Identify which cell holds the provided text, then report its [x, y] central coordinate. 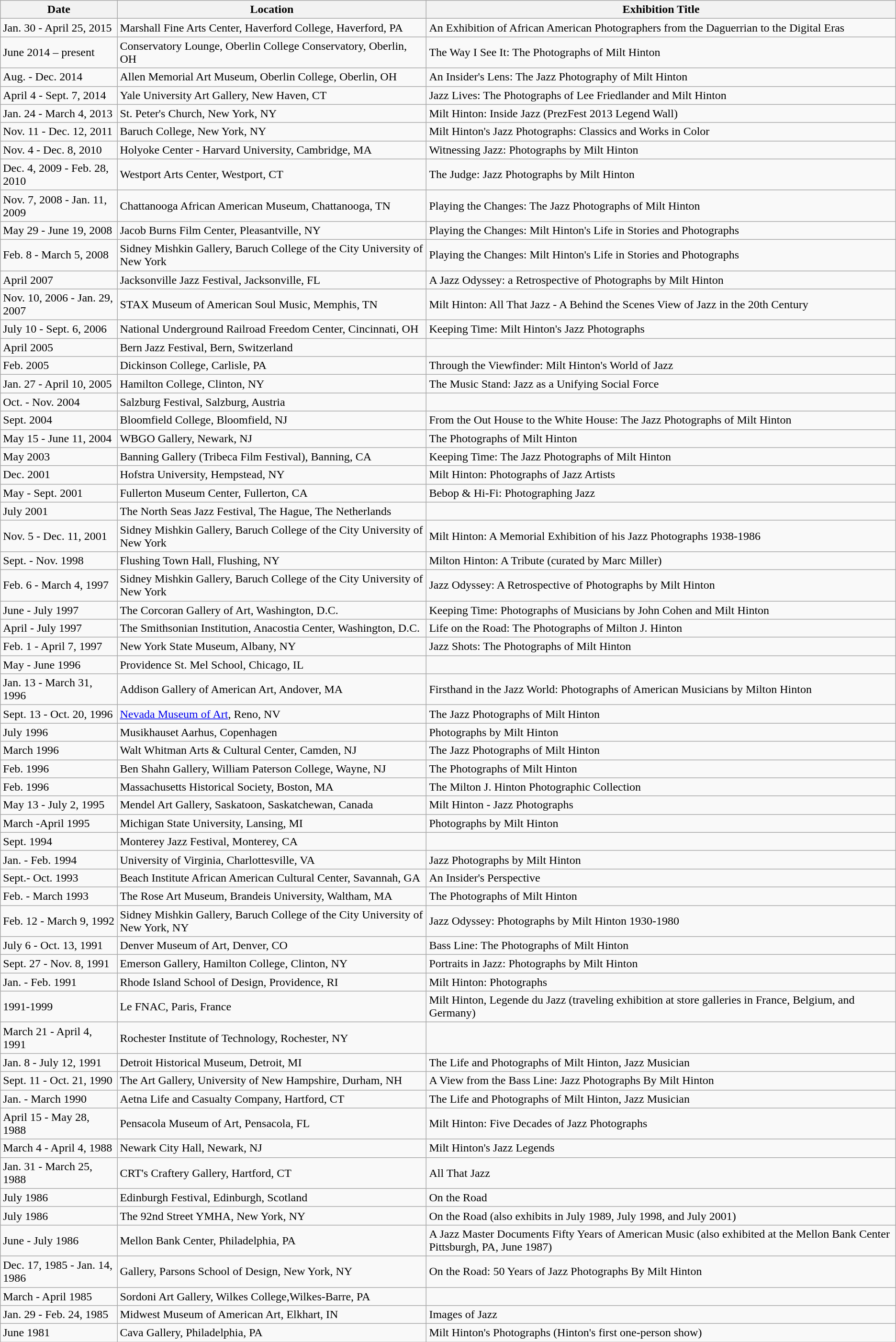
May 13 - July 2, 1995 [59, 805]
Feb. 1 - April 7, 1997 [59, 647]
Nov. 4 - Dec. 8, 2010 [59, 150]
Monterey Jazz Festival, Monterey, CA [272, 841]
Dec. 4, 2009 - Feb. 28, 2010 [59, 174]
1991-1999 [59, 1007]
Milt Hinton: Five Decades of Jazz Photographs [661, 1124]
Feb. 12 - March 9, 1992 [59, 921]
The Rose Art Museum, Brandeis University, Waltham, MA [272, 896]
From the Out House to the White House: The Jazz Photographs of Milt Hinton [661, 420]
May 2003 [59, 457]
April 15 - May 28, 1988 [59, 1124]
An Insider's Perspective [661, 878]
July 1996 [59, 732]
Mellon Bank Center, Philadelphia, PA [272, 1241]
Images of Jazz [661, 1315]
Jan. 24 - March 4, 2013 [59, 113]
Banning Gallery (Tribeca Film Festival), Banning, CA [272, 457]
Nov. 10, 2006 - Jan. 29, 2007 [59, 304]
Sept.- Oct. 1993 [59, 878]
Baruch College, New York, NY [272, 132]
Pensacola Museum of Art, Pensacola, FL [272, 1124]
Detroit Historical Museum, Detroit, MI [272, 1062]
Jan. - Feb. 1991 [59, 982]
Bass Line: The Photographs of Milt Hinton [661, 946]
July 6 - Oct. 13, 1991 [59, 946]
Milt Hinton: Photographs [661, 982]
Jan. 29 - Feb. 24, 1985 [59, 1315]
On the Road [661, 1197]
Jazz Photographs by Milt Hinton [661, 860]
Portraits in Jazz: Photographs by Milt Hinton [661, 964]
Dec. 17, 1985 - Jan. 14, 1986 [59, 1271]
Oct. - Nov. 2004 [59, 402]
Sept. 2004 [59, 420]
Playing the Changes: The Jazz Photographs of Milt Hinton [661, 206]
Jazz Shots: The Photographs of Milt Hinton [661, 647]
Milt Hinton: All That Jazz - A Behind the Scenes View of Jazz in the 20th Century [661, 304]
June 2014 – present [59, 53]
Westport Arts Center, Westport, CT [272, 174]
Sept. - Nov. 1998 [59, 560]
June 1981 [59, 1333]
National Underground Railroad Freedom Center, Cincinnati, OH [272, 329]
Feb. - March 1993 [59, 896]
Cava Gallery, Philadelphia, PA [272, 1333]
June - July 1986 [59, 1241]
Jan. 31 - March 25, 1988 [59, 1173]
Nevada Museum of Art, Reno, NV [272, 714]
March 4 - April 4, 1988 [59, 1148]
The 92nd Street YMHA, New York, NY [272, 1216]
Location [272, 10]
Sordoni Art Gallery, Wilkes College,Wilkes-Barre, PA [272, 1297]
March 21 - April 4, 1991 [59, 1038]
Exhibition Title [661, 10]
The Music Stand: Jazz as a Unifying Social Force [661, 384]
March -April 1995 [59, 823]
Allen Memorial Art Museum, Oberlin College, Oberlin, OH [272, 77]
Jan. 30 - April 25, 2015 [59, 28]
May 29 - June 19, 2008 [59, 230]
Massachusetts Historical Society, Boston, MA [272, 787]
Nov. 11 - Dec. 12, 2011 [59, 132]
New York State Museum, Albany, NY [272, 647]
Milt Hinton's Photographs (Hinton's first one-person show) [661, 1333]
STAX Museum of American Soul Music, Memphis, TN [272, 304]
Mendel Art Gallery, Saskatoon, Saskatchewan, Canada [272, 805]
Sept. 11 - Oct. 21, 1990 [59, 1081]
Jazz Odyssey: A Retrospective of Photographs by Milt Hinton [661, 585]
Milt Hinton's Jazz Photographs: Classics and Works in Color [661, 132]
Walt Whitman Arts & Cultural Center, Camden, NJ [272, 750]
All That Jazz [661, 1173]
Le FNAC, Paris, France [272, 1007]
Life on the Road: The Photographs of Milton J. Hinton [661, 628]
Chattanooga African American Museum, Chattanooga, TN [272, 206]
Hofstra University, Hempstead, NY [272, 475]
Dickinson College, Carlisle, PA [272, 366]
Dec. 2001 [59, 475]
Jan. - Feb. 1994 [59, 860]
Holyoke Center - Harvard University, Cambridge, MA [272, 150]
Beach Institute African American Cultural Center, Savannah, GA [272, 878]
Witnessing Jazz: Photographs by Milt Hinton [661, 150]
Firsthand in the Jazz World: Photographs of American Musicians by Milton Hinton [661, 689]
Midwest Museum of American Art, Elkhart, IN [272, 1315]
Newark City Hall, Newark, NJ [272, 1148]
Sept. 1994 [59, 841]
Hamilton College, Clinton, NY [272, 384]
March - April 1985 [59, 1297]
Rochester Institute of Technology, Rochester, NY [272, 1038]
May - June 1996 [59, 665]
St. Peter's Church, New York, NY [272, 113]
Jazz Odyssey: Photographs by Milt Hinton 1930-1980 [661, 921]
Bebop & Hi-Fi: Photographing Jazz [661, 493]
Gallery, Parsons School of Design, New York, NY [272, 1271]
Through the Viewfinder: Milt Hinton's World of Jazz [661, 366]
The Corcoran Gallery of Art, Washington, D.C. [272, 610]
Jan. 8 - July 12, 1991 [59, 1062]
Keeping Time: Milt Hinton's Jazz Photographs [661, 329]
Keeping Time: The Jazz Photographs of Milt Hinton [661, 457]
June - July 1997 [59, 610]
Nov. 5 - Dec. 11, 2001 [59, 536]
July 2001 [59, 511]
Jan. - March 1990 [59, 1099]
The Art Gallery, University of New Hampshire, Durham, NH [272, 1081]
Date [59, 10]
Musikhauset Aarhus, Copenhagen [272, 732]
Milt Hinton's Jazz Legends [661, 1148]
Ben Shahn Gallery, William Paterson College, Wayne, NJ [272, 769]
Jan. 13 - March 31, 1996 [59, 689]
Jacob Burns Film Center, Pleasantville, NY [272, 230]
Denver Museum of Art, Denver, CO [272, 946]
Milton Hinton: A Tribute (curated by Marc Miller) [661, 560]
April 4 - Sept. 7, 2014 [59, 95]
Salzburg Festival, Salzburg, Austria [272, 402]
Feb. 2005 [59, 366]
Milt Hinton: Photographs of Jazz Artists [661, 475]
Flushing Town Hall, Flushing, NY [272, 560]
The Milton J. Hinton Photographic Collection [661, 787]
Emerson Gallery, Hamilton College, Clinton, NY [272, 964]
Yale University Art Gallery, New Haven, CT [272, 95]
Addison Gallery of American Art, Andover, MA [272, 689]
Keeping Time: Photographs of Musicians by John Cohen and Milt Hinton [661, 610]
Milt Hinton - Jazz Photographs [661, 805]
CRT's Craftery Gallery, Hartford, CT [272, 1173]
Sept. 13 - Oct. 20, 1996 [59, 714]
April - July 1997 [59, 628]
Jacksonville Jazz Festival, Jacksonville, FL [272, 280]
Milt Hinton: Inside Jazz (PrezFest 2013 Legend Wall) [661, 113]
An Insider's Lens: The Jazz Photography of Milt Hinton [661, 77]
April 2007 [59, 280]
A Jazz Odyssey: a Retrospective of Photographs by Milt Hinton [661, 280]
Sept. 27 - Nov. 8, 1991 [59, 964]
Rhode Island School of Design, Providence, RI [272, 982]
A View from the Bass Line: Jazz Photographs By Milt Hinton [661, 1081]
Aetna Life and Casualty Company, Hartford, CT [272, 1099]
Bern Jazz Festival, Bern, Switzerland [272, 347]
Milt Hinton: A Memorial Exhibition of his Jazz Photographs 1938-1986 [661, 536]
WBGO Gallery, Newark, NJ [272, 438]
Conservatory Lounge, Oberlin College Conservatory, Oberlin, OH [272, 53]
Michigan State University, Lansing, MI [272, 823]
The Way I See It: The Photographs of Milt Hinton [661, 53]
Fullerton Museum Center, Fullerton, CA [272, 493]
April 2005 [59, 347]
May - Sept. 2001 [59, 493]
July 10 - Sept. 6, 2006 [59, 329]
Aug. - Dec. 2014 [59, 77]
A Jazz Master Documents Fifty Years of American Music (also exhibited at the Mellon Bank Center Pittsburgh, PA, June 1987) [661, 1241]
May 15 - June 11, 2004 [59, 438]
Providence St. Mel School, Chicago, IL [272, 665]
Feb. 8 - March 5, 2008 [59, 255]
Marshall Fine Arts Center, Haverford College, Haverford, PA [272, 28]
University of Virginia, Charlottesville, VA [272, 860]
The Judge: Jazz Photographs by Milt Hinton [661, 174]
Feb. 6 - March 4, 1997 [59, 585]
Edinburgh Festival, Edinburgh, Scotland [272, 1197]
On the Road (also exhibits in July 1989, July 1998, and July 2001) [661, 1216]
On the Road: 50 Years of Jazz Photographs By Milt Hinton [661, 1271]
The North Seas Jazz Festival, The Hague, The Netherlands [272, 511]
Nov. 7, 2008 - Jan. 11, 2009 [59, 206]
Jan. 27 - April 10, 2005 [59, 384]
Sidney Mishkin Gallery, Baruch College of the City University of New York, NY [272, 921]
Milt Hinton, Legende du Jazz (traveling exhibition at store galleries in France, Belgium, and Germany) [661, 1007]
March 1996 [59, 750]
The Smithsonian Institution, Anacostia Center, Washington, D.C. [272, 628]
Bloomfield College, Bloomfield, NJ [272, 420]
An Exhibition of African American Photographers from the Daguerrian to the Digital Eras [661, 28]
Jazz Lives: The Photographs of Lee Friedlander and Milt Hinton [661, 95]
